Find where the given text appears and provide that cell's center as [x, y] coordinate. 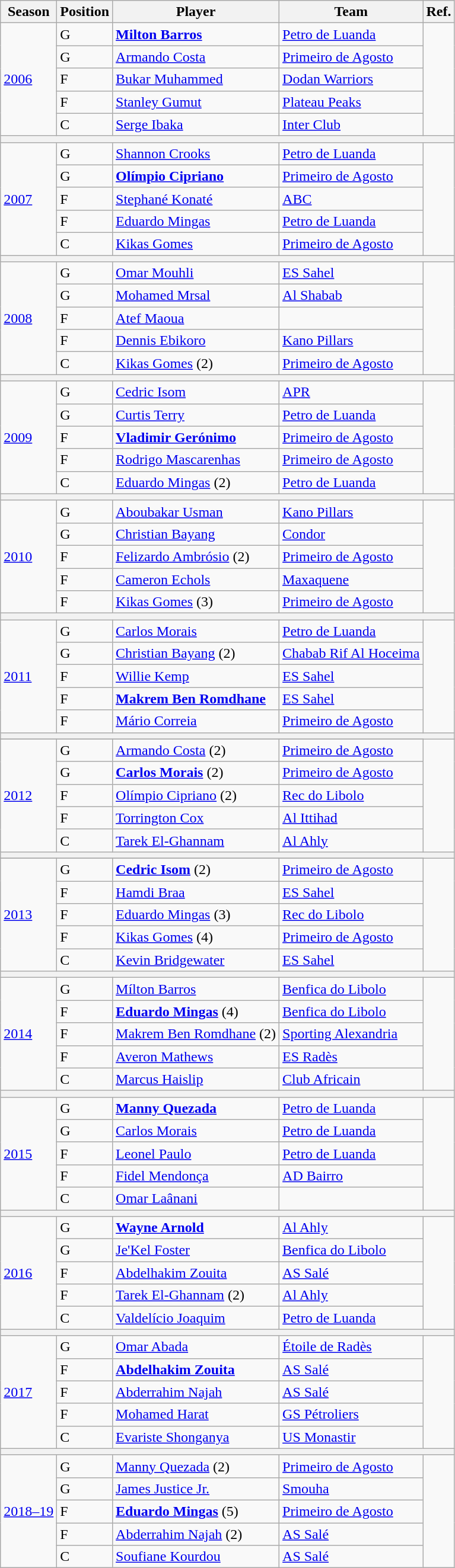
Kikas Gomes (4) [196, 937]
Torrington Cox [196, 818]
James Justice Jr. [196, 1489]
Armando Costa [196, 57]
Kikas Gomes (3) [196, 602]
2012 [28, 795]
Abderrahim Najah (2) [196, 1534]
Kevin Bridgewater [196, 960]
2013 [28, 914]
APR [351, 392]
Makrem Ben Romdhane [196, 699]
2006 [28, 79]
Serge Ibaka [196, 124]
2010 [28, 556]
Smouha [351, 1489]
Wayne Arnold [196, 1228]
Maxaquene [351, 579]
Milton Barros [196, 34]
Soufiane Kourdou [196, 1557]
Shannon Crooks [196, 153]
Kikas Gomes (2) [196, 363]
Eduardo Mingas [196, 221]
Omar Laânani [196, 1198]
Bukar Muhammed [196, 79]
Je'Kel Foster [196, 1250]
Mílton Barros [196, 989]
Chabab Rif Al Hoceima [351, 654]
Player [196, 12]
2017 [28, 1392]
Eduardo Mingas (3) [196, 915]
2007 [28, 199]
Hamdi Braa [196, 892]
Olímpio Cipriano (2) [196, 795]
Abderrahim Najah [196, 1392]
Tarek El-Ghannam (2) [196, 1295]
Dennis Ebikoro [196, 341]
Carlos Morais (2) [196, 773]
Christian Bayang [196, 534]
Evariste Shonganya [196, 1437]
Averon Mathews [196, 1057]
ABC [351, 199]
2015 [28, 1153]
Manny Quezada [196, 1108]
2009 [28, 437]
Mohamed Mrsal [196, 296]
Al Shabab [351, 296]
Kikas Gomes [196, 244]
Club Africain [351, 1079]
Aboubakar Usman [196, 511]
Marcus Haislip [196, 1079]
Omar Abada [196, 1347]
GS Pétroliers [351, 1415]
2011 [28, 676]
Armando Costa (2) [196, 750]
AD Bairro [351, 1176]
ES Radès [351, 1057]
Felizardo Ambrósio (2) [196, 556]
Condor [351, 534]
Manny Quezada (2) [196, 1466]
Stephané Konaté [196, 199]
2014 [28, 1034]
Cedric Isom (2) [196, 869]
Team [351, 12]
Cameron Echols [196, 579]
Christian Bayang (2) [196, 654]
Rodrigo Mascarenhas [196, 460]
Eduardo Mingas (4) [196, 1012]
Plateau Peaks [351, 102]
Leonel Paulo [196, 1153]
Fidel Mendonça [196, 1176]
Tarek El-Ghannam [196, 840]
Valdelício Joaquim [196, 1318]
Al Ittihad [351, 818]
Dodan Warriors [351, 79]
Season [28, 12]
Cedric Isom [196, 392]
Position [85, 12]
Eduardo Mingas (2) [196, 482]
2016 [28, 1273]
Sporting Alexandria [351, 1034]
Atef Maoua [196, 318]
Ref. [439, 12]
2008 [28, 318]
Makrem Ben Romdhane (2) [196, 1034]
Stanley Gumut [196, 102]
Eduardo Mingas (5) [196, 1511]
Olímpio Cipriano [196, 176]
Willie Kemp [196, 676]
Étoile de Radès [351, 1347]
Curtis Terry [196, 415]
2018–19 [28, 1511]
Omar Mouhli [196, 273]
Inter Club [351, 124]
Mohamed Harat [196, 1415]
Vladimir Gerónimo [196, 437]
US Monastir [351, 1437]
Mário Correia [196, 721]
